From the cell containing the given text, extract its center point as [x, y] coordinate. 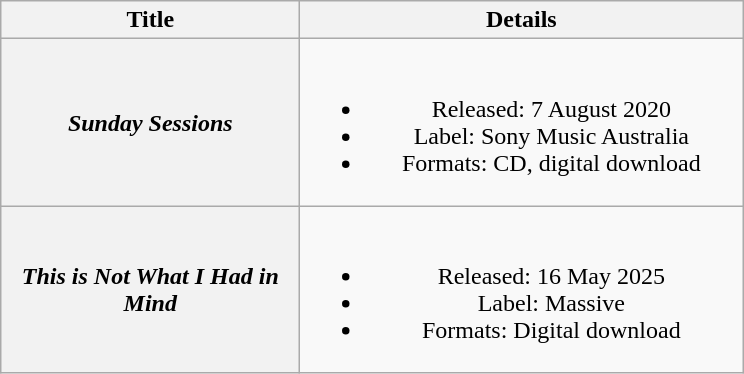
Released: 16 May 2025Label: MassiveFormats: Digital download [522, 290]
Title [150, 20]
Details [522, 20]
This is Not What I Had in Mind [150, 290]
Released: 7 August 2020Label: Sony Music AustraliaFormats: CD, digital download [522, 122]
Sunday Sessions [150, 122]
